Find where the given text appears and provide that cell's center as (X, Y) coordinate. 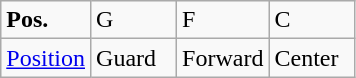
Forward (223, 58)
Guard (134, 58)
G (134, 20)
F (223, 20)
Pos. (46, 20)
Position (46, 58)
Center (312, 58)
C (312, 20)
